Find where the given text appears and provide that cell's center as (x, y) coordinate. 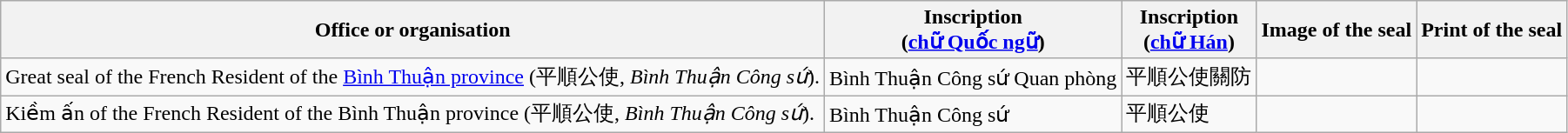
Bình Thuận Công sứ Quan phòng (973, 76)
Bình Thuận Công sứ (973, 115)
Kiềm ấn of the French Resident of the Bình Thuận province (平順公使, Bình Thuận Công sứ). (412, 115)
Inscription(chữ Quốc ngữ) (973, 30)
Office or organisation (412, 30)
平順公使 (1189, 115)
Inscription(chữ Hán) (1189, 30)
Great seal of the French Resident of the Bình Thuận province (平順公使, Bình Thuận Công sứ). (412, 76)
平順公使關防 (1189, 76)
Image of the seal (1337, 30)
Print of the seal (1491, 30)
